Determine the (x, y) coordinate at the center of the cell enclosing the given text.  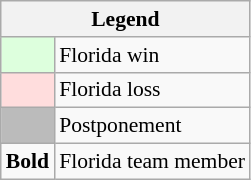
Bold (28, 162)
Florida loss (152, 90)
Postponement (152, 126)
Florida win (152, 55)
Florida team member (152, 162)
Legend (126, 19)
